Find where the given text appears and provide that cell's center as (X, Y) coordinate. 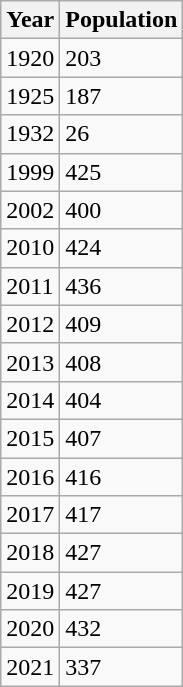
1932 (30, 134)
404 (122, 400)
Year (30, 20)
337 (122, 667)
417 (122, 515)
Population (122, 20)
2016 (30, 477)
432 (122, 629)
424 (122, 248)
2002 (30, 210)
2017 (30, 515)
436 (122, 286)
203 (122, 58)
2014 (30, 400)
2020 (30, 629)
407 (122, 438)
409 (122, 324)
1920 (30, 58)
26 (122, 134)
1999 (30, 172)
2021 (30, 667)
2012 (30, 324)
2011 (30, 286)
425 (122, 172)
2018 (30, 553)
1925 (30, 96)
408 (122, 362)
2013 (30, 362)
400 (122, 210)
2015 (30, 438)
2010 (30, 248)
2019 (30, 591)
187 (122, 96)
416 (122, 477)
